Scan for the cell matching the given text and deliver its [X, Y] coordinate at center. 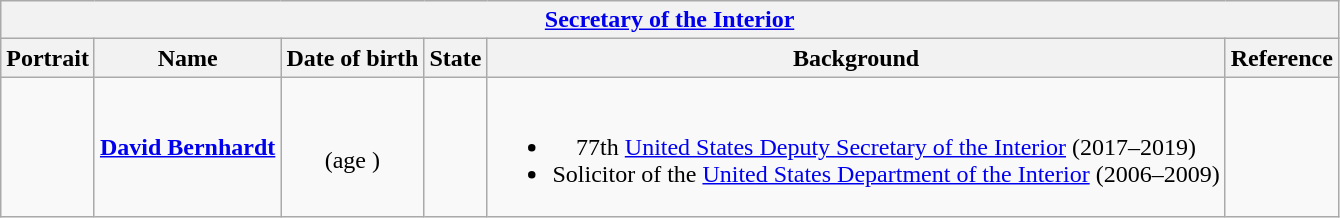
Portrait [48, 58]
Background [856, 58]
(age ) [352, 147]
Name [187, 58]
Reference [1282, 58]
State [456, 58]
Date of birth [352, 58]
77th United States Deputy Secretary of the Interior (2017–2019)Solicitor of the United States Department of the Interior (2006–2009) [856, 147]
Secretary of the Interior [670, 20]
David Bernhardt [187, 147]
